Extract the [X, Y] coordinate from the center of the cell holding the provided text.  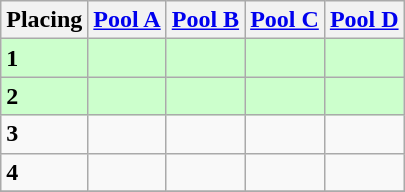
3 [44, 134]
1 [44, 58]
Pool A [127, 20]
4 [44, 172]
Pool C [285, 20]
Pool D [364, 20]
2 [44, 96]
Pool B [205, 20]
Placing [44, 20]
